Search for the cell housing the specified text and yield its [X, Y] center coordinate. 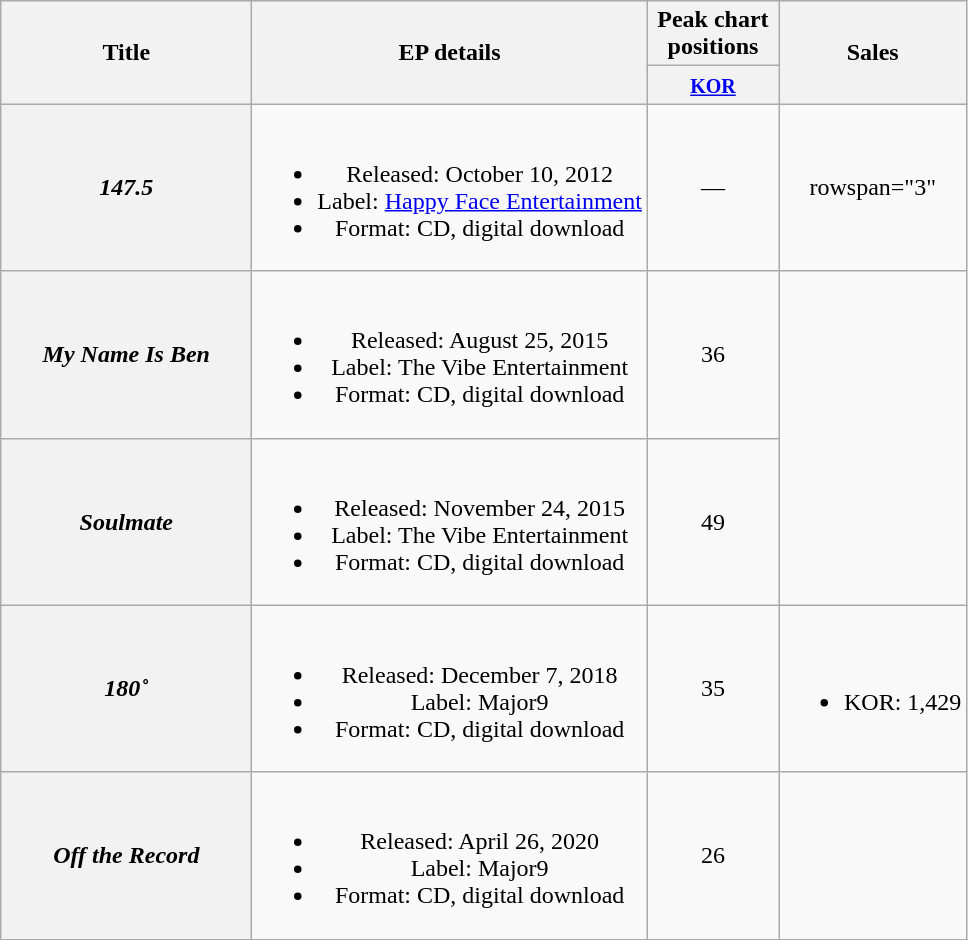
KOR: 1,429 [872, 688]
Soulmate [126, 522]
147.5 [126, 188]
KOR [712, 85]
Title [126, 52]
49 [712, 522]
35 [712, 688]
EP details [450, 52]
Released: December 7, 2018Label: Major9Format: CD, digital download [450, 688]
Off the Record [126, 856]
Released: October 10, 2012Label: Happy Face EntertainmentFormat: CD, digital download [450, 188]
Peak chart positions [712, 34]
Sales [872, 52]
36 [712, 354]
rowspan="3" [872, 188]
Released: April 26, 2020Label: Major9Format: CD, digital download [450, 856]
My Name Is Ben [126, 354]
26 [712, 856]
180˚ [126, 688]
— [712, 188]
Released: August 25, 2015Label: The Vibe EntertainmentFormat: CD, digital download [450, 354]
Released: November 24, 2015Label: The Vibe EntertainmentFormat: CD, digital download [450, 522]
